Provide the [x, y] coordinate of the cell's center where the given text is located.  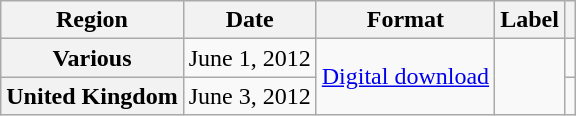
Format [405, 20]
Various [92, 58]
United Kingdom [92, 96]
Label [530, 20]
June 1, 2012 [250, 58]
June 3, 2012 [250, 96]
Region [92, 20]
Digital download [405, 77]
Date [250, 20]
